Extract the [X, Y] coordinate from the center of the cell holding the provided text.  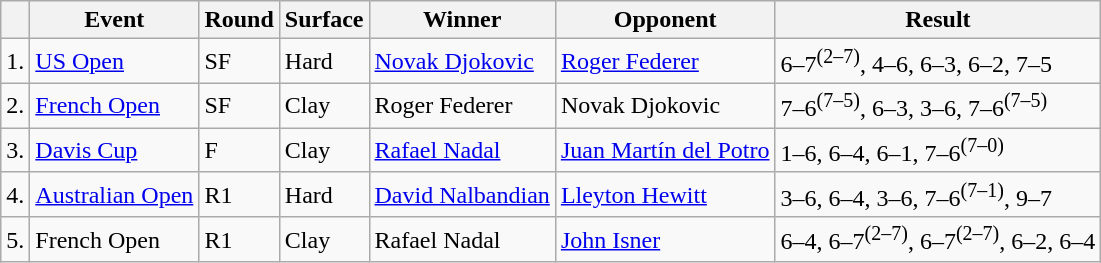
Lleyton Hewitt [665, 194]
Surface [324, 20]
Event [114, 20]
F [239, 150]
Winner [462, 20]
John Isner [665, 240]
US Open [114, 62]
1. [16, 62]
Australian Open [114, 194]
1–6, 6–4, 6–1, 7–6(7–0) [938, 150]
Opponent [665, 20]
Davis Cup [114, 150]
2. [16, 106]
6–7(2–7), 4–6, 6–3, 6–2, 7–5 [938, 62]
3–6, 6–4, 3–6, 7–6(7–1), 9–7 [938, 194]
3. [16, 150]
5. [16, 240]
Round [239, 20]
6–4, 6–7(2–7), 6–7(2–7), 6–2, 6–4 [938, 240]
Juan Martín del Potro [665, 150]
4. [16, 194]
David Nalbandian [462, 194]
Result [938, 20]
7–6(7–5), 6–3, 3–6, 7–6(7–5) [938, 106]
